Pinpoint the cell where the given text exists, returning its (X, Y) midpoint coordinate. 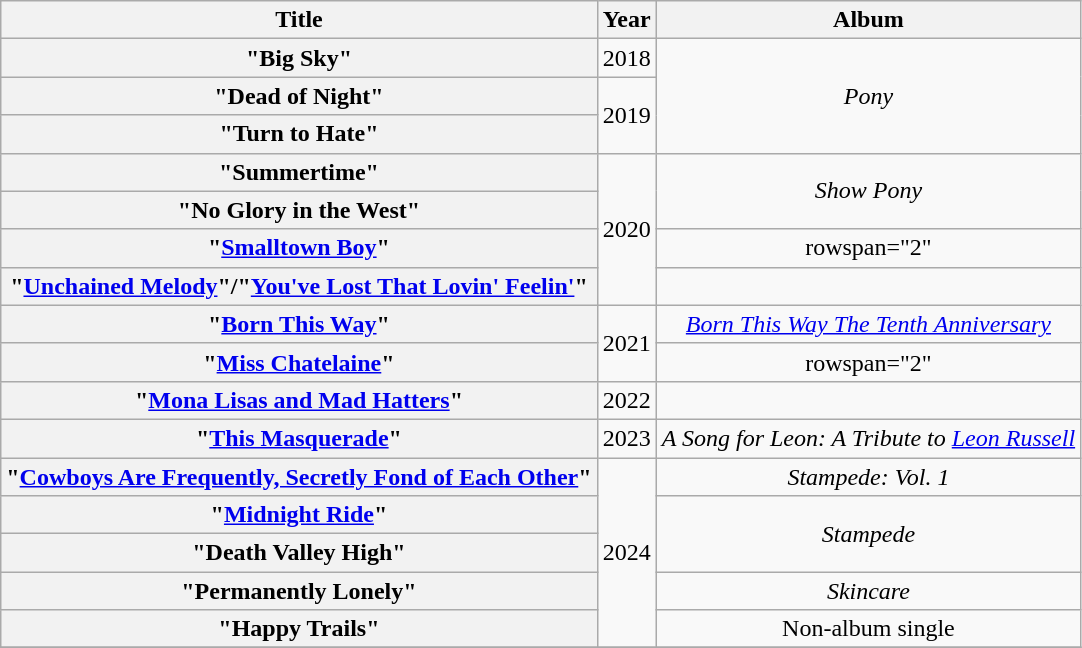
"No Glory in the West" (299, 210)
Year (626, 20)
"Unchained Melody"/"You've Lost That Lovin' Feelin'" (299, 286)
Stampede: Vol. 1 (868, 477)
2018 (626, 58)
"Turn to Hate" (299, 134)
"Mona Lisas and Mad Hatters" (299, 400)
2020 (626, 229)
"Cowboys Are Frequently, Secretly Fond of Each Other" (299, 477)
"Born This Way" (299, 324)
2021 (626, 343)
Stampede (868, 534)
"Death Valley High" (299, 553)
2023 (626, 438)
2022 (626, 400)
Skincare (868, 591)
Pony (868, 96)
"Smalltown Boy" (299, 248)
"This Masquerade" (299, 438)
Born This Way The Tenth Anniversary (868, 324)
2024 (626, 553)
Show Pony (868, 191)
"Dead of Night" (299, 96)
"Midnight Ride" (299, 515)
"Summertime" (299, 172)
A Song for Leon: A Tribute to Leon Russell (868, 438)
"Happy Trails" (299, 629)
"Permanently Lonely" (299, 591)
"Big Sky" (299, 58)
Non-album single (868, 629)
Title (299, 20)
Album (868, 20)
2019 (626, 115)
"Miss Chatelaine" (299, 362)
